Extract the [x, y] coordinate from the center of the cell holding the provided text.  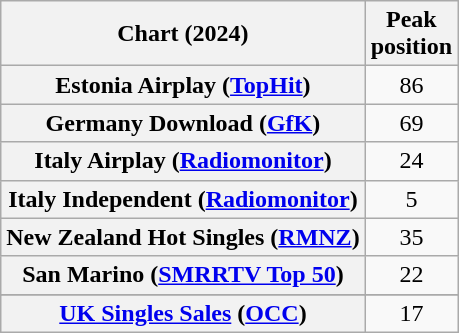
5 [411, 199]
Chart (2024) [183, 34]
17 [411, 313]
Italy Airplay (Radiomonitor) [183, 161]
69 [411, 123]
New Zealand Hot Singles (RMNZ) [183, 237]
24 [411, 161]
35 [411, 237]
UK Singles Sales (OCC) [183, 313]
Italy Independent (Radiomonitor) [183, 199]
Estonia Airplay (TopHit) [183, 85]
22 [411, 275]
Germany Download (GfK) [183, 123]
San Marino (SMRRTV Top 50) [183, 275]
Peakposition [411, 34]
86 [411, 85]
